For the text-containing cell, return its midpoint in (X, Y) coordinate format. 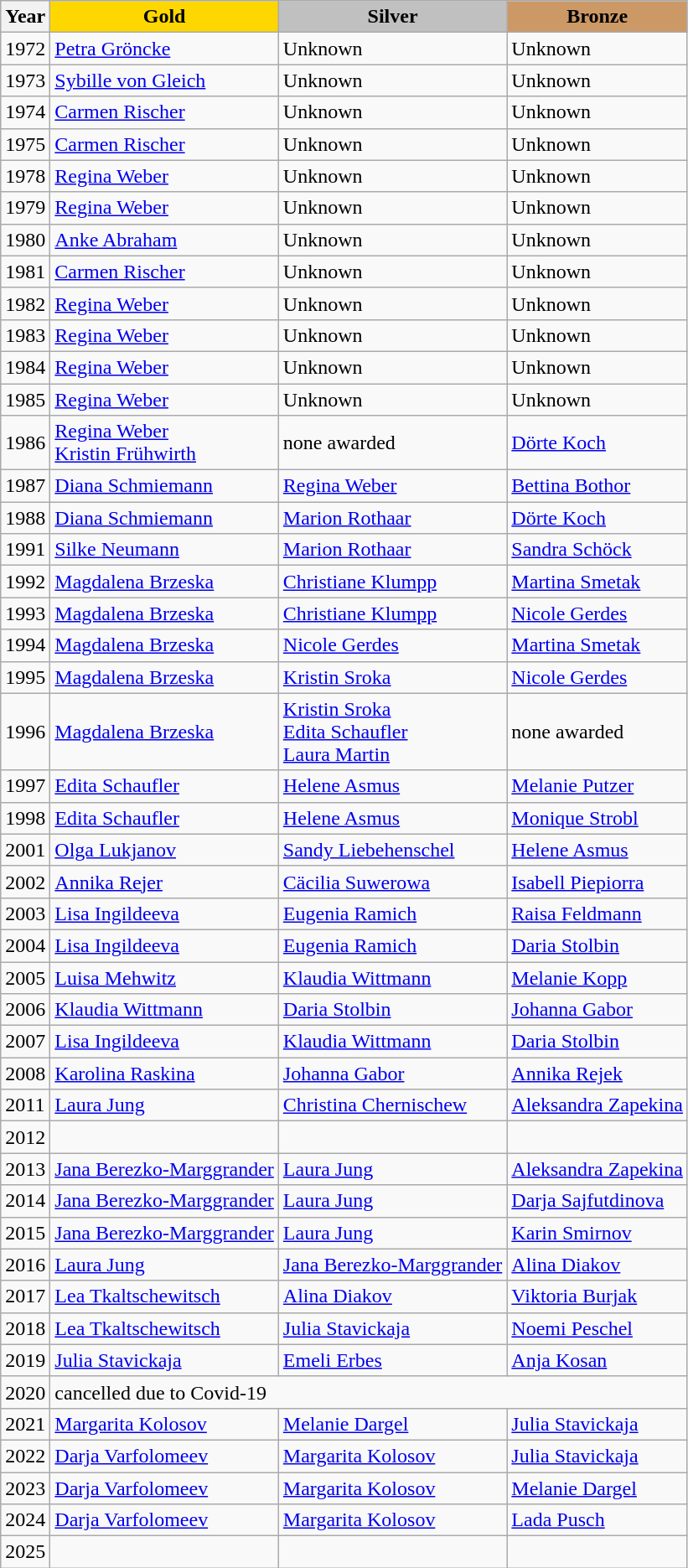
1984 (25, 367)
Lada Pusch (597, 1520)
1980 (25, 240)
Darja Sajfutdinova (597, 1201)
1991 (25, 550)
1995 (25, 677)
Gold (164, 17)
Olga Lukjanov (164, 850)
2023 (25, 1488)
2001 (25, 850)
Luisa Mehwitz (164, 978)
1981 (25, 272)
2013 (25, 1169)
Anja Kosan (597, 1360)
2024 (25, 1520)
2008 (25, 1074)
Karolina Raskina (164, 1074)
Karin Smirnov (597, 1233)
1973 (25, 80)
1992 (25, 582)
Silver (392, 17)
Sybille von Gleich (164, 80)
2017 (25, 1296)
2006 (25, 1010)
2005 (25, 978)
2025 (25, 1552)
1987 (25, 486)
2015 (25, 1233)
Sandy Liebehenschel (392, 850)
1983 (25, 335)
Melanie Putzer (597, 786)
2020 (25, 1392)
Petra Gröncke (164, 49)
1988 (25, 518)
Annika Rejer (164, 882)
1979 (25, 208)
Kristin Sroka (392, 677)
Bronze (597, 17)
Christina Chernischew (392, 1105)
Kristin SrokaEdita SchauflerLaura Martin (392, 732)
Emeli Erbes (392, 1360)
2016 (25, 1265)
Regina WeberKristin Frühwirth (164, 442)
1985 (25, 400)
Silke Neumann (164, 550)
1998 (25, 818)
2018 (25, 1328)
2002 (25, 882)
Annika Rejek (597, 1074)
2014 (25, 1201)
2003 (25, 913)
1972 (25, 49)
2021 (25, 1424)
2012 (25, 1137)
Cäcilia Suwerowa (392, 882)
2007 (25, 1042)
Viktoria Burjak (597, 1296)
1986 (25, 442)
Sandra Schöck (597, 550)
1997 (25, 786)
1994 (25, 645)
2022 (25, 1456)
1982 (25, 303)
Year (25, 17)
2004 (25, 945)
cancelled due to Covid-19 (369, 1392)
Monique Strobl (597, 818)
Anke Abraham (164, 240)
Raisa Feldmann (597, 913)
Isabell Piepiorra (597, 882)
1996 (25, 732)
1993 (25, 613)
Bettina Bothor (597, 486)
1975 (25, 144)
2011 (25, 1105)
Noemi Peschel (597, 1328)
Melanie Kopp (597, 978)
2019 (25, 1360)
1974 (25, 112)
1978 (25, 176)
